Scan for the cell matching the given text and deliver its (x, y) coordinate at center. 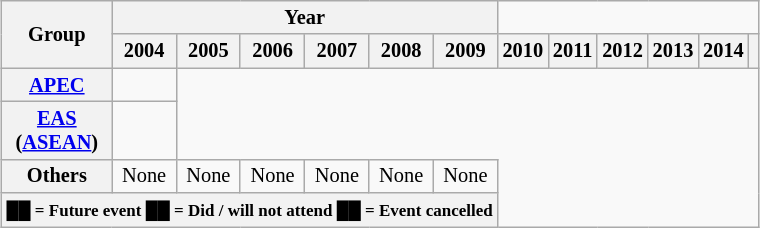
APEC (57, 85)
2013 (673, 51)
2010 (523, 51)
██ = Future event ██ = Did / will not attend ██ = Event cancelled (250, 210)
2012 (622, 51)
2009 (465, 51)
2005 (208, 51)
2004 (144, 51)
EAS(ASEAN) (57, 130)
Group (57, 34)
Others (57, 176)
2008 (401, 51)
2014 (723, 51)
2006 (272, 51)
Year (305, 17)
2011 (572, 51)
2007 (337, 51)
